Determine the (x, y) coordinate at the center of the cell enclosing the given text.  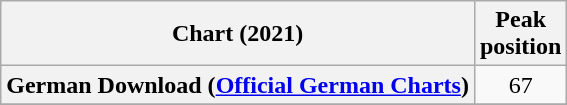
German Download (Official German Charts) (238, 85)
Chart (2021) (238, 34)
67 (520, 85)
Peakposition (520, 34)
